Find where the given text appears and provide that cell's center as (X, Y) coordinate. 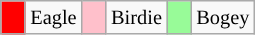
Bogey (222, 17)
Eagle (53, 17)
Birdie (136, 17)
